For the text-containing cell, return its midpoint in [x, y] coordinate format. 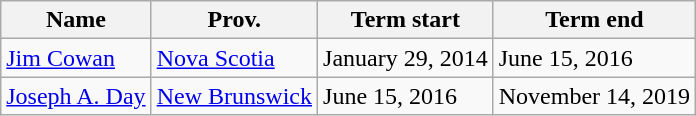
Prov. [234, 20]
Term end [594, 20]
November 14, 2019 [594, 96]
Nova Scotia [234, 58]
January 29, 2014 [406, 58]
Term start [406, 20]
Jim Cowan [76, 58]
New Brunswick [234, 96]
Name [76, 20]
Joseph A. Day [76, 96]
